Search for the cell housing the specified text and yield its (X, Y) center coordinate. 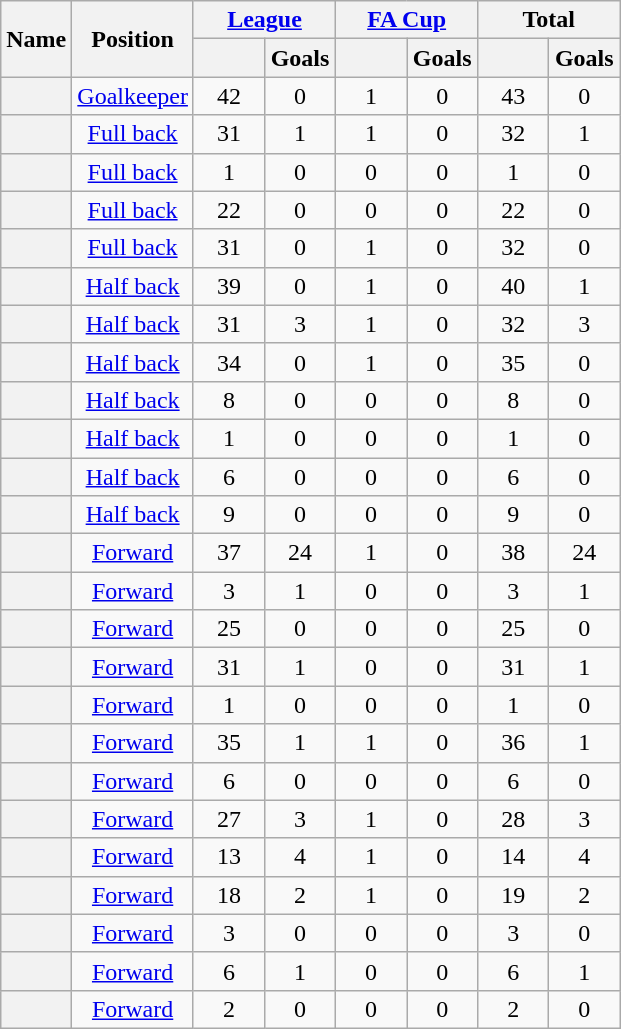
28 (514, 819)
40 (514, 286)
43 (514, 96)
27 (228, 819)
13 (228, 857)
FA Cup (407, 20)
37 (228, 553)
18 (228, 895)
Name (36, 39)
Goalkeeper (133, 96)
14 (514, 857)
Position (133, 39)
36 (514, 743)
Total (549, 20)
League (264, 20)
39 (228, 286)
34 (228, 362)
38 (514, 553)
19 (514, 895)
42 (228, 96)
